Determine the [X, Y] coordinate at the center of the cell enclosing the given text.  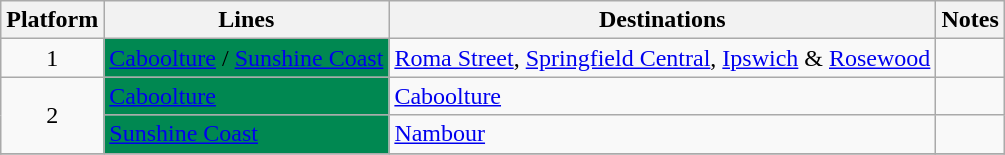
2 [52, 115]
Nambour [662, 134]
1 [52, 58]
Platform [52, 20]
Roma Street, Springfield Central, Ipswich & Rosewood [662, 58]
Lines [246, 20]
Notes [970, 20]
Destinations [662, 20]
Caboolture / Sunshine Coast [246, 58]
Sunshine Coast [246, 134]
